Provide the [x, y] coordinate of the cell's center where the given text is located.  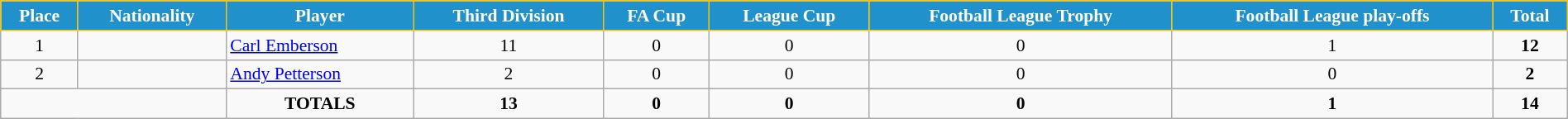
13 [508, 104]
League Cup [789, 16]
14 [1530, 104]
FA Cup [657, 16]
Third Division [508, 16]
Nationality [152, 16]
Player [319, 16]
Total [1530, 16]
11 [508, 45]
Football League Trophy [1021, 16]
12 [1530, 45]
TOTALS [319, 104]
Place [40, 16]
Carl Emberson [319, 45]
Andy Petterson [319, 74]
Football League play-offs [1331, 16]
